Search for the cell housing the specified text and yield its [x, y] center coordinate. 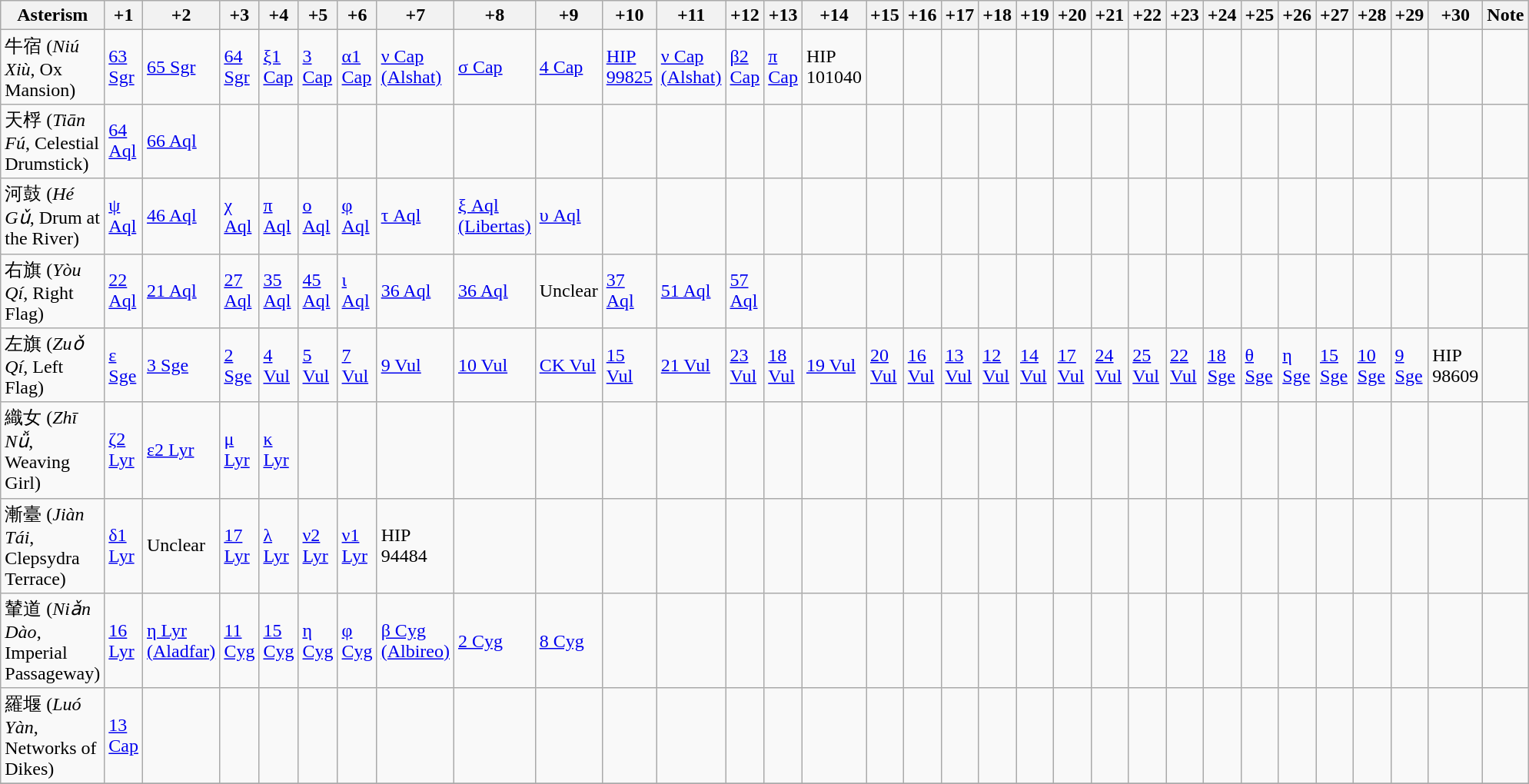
σ Cap [494, 68]
χ Aql [240, 216]
ζ2 Lyr [124, 450]
+12 [745, 15]
HIP 98609 [1456, 366]
9 Vul [415, 366]
HIP 99825 [629, 68]
3 Cap [318, 68]
+26 [1298, 15]
57 Aql [745, 291]
+23 [1184, 15]
π Cap [783, 68]
右旗 (Yòu Qí, Right Flag) [52, 291]
16 Lyr [124, 641]
46 Aql [181, 216]
+20 [1072, 15]
21 Aql [181, 291]
τ Aql [415, 216]
+3 [240, 15]
κ Lyr [278, 450]
8 Cyg [569, 641]
+4 [278, 15]
+17 [959, 15]
+25 [1259, 15]
5 Vul [318, 366]
+30 [1456, 15]
14 Vul [1035, 366]
25 Vul [1147, 366]
ν2 Lyr [318, 546]
+22 [1147, 15]
羅堰 (Luó Yàn, Networks of Dikes) [52, 736]
15 Cyg [278, 641]
21 Vul [691, 366]
η Cyg [318, 641]
2 Cyg [494, 641]
+29 [1410, 15]
+16 [922, 15]
35 Aql [278, 291]
20 Vul [884, 366]
ε Sge [124, 366]
64 Aql [124, 141]
+27 [1335, 15]
δ1 Lyr [124, 546]
65 Sgr [181, 68]
16 Vul [922, 366]
河鼓 (Hé Gǔ, Drum at the River) [52, 216]
+28 [1371, 15]
φ Aql [357, 216]
19 Vul [833, 366]
漸臺 (Jiàn Tái, Clepsydra Terrace) [52, 546]
+24 [1222, 15]
Asterism [52, 15]
HIP 101040 [833, 68]
天桴 (Tiān Fú, Celestial Drumstick) [52, 141]
ι Aql [357, 291]
β Cyg (Albireo) [415, 641]
4 Cap [569, 68]
λ Lyr [278, 546]
+19 [1035, 15]
織女 (Zhī Nǚ, Weaving Girl) [52, 450]
15 Sge [1335, 366]
HIP 94484 [415, 546]
+15 [884, 15]
CK Vul [569, 366]
+2 [181, 15]
ψ Aql [124, 216]
66 Aql [181, 141]
ε2 Lyr [181, 450]
υ Aql [569, 216]
θ Sge [1259, 366]
π Aql [278, 216]
63 Sgr [124, 68]
+8 [494, 15]
18 Vul [783, 366]
+13 [783, 15]
10 Sge [1371, 366]
7 Vul [357, 366]
13 Cap [124, 736]
ο Aql [318, 216]
η Lyr (Aladfar) [181, 641]
3 Sge [181, 366]
ξ Aql (Libertas) [494, 216]
α1 Cap [357, 68]
左旗 (Zuǒ Qí, Left Flag) [52, 366]
22 Vul [1184, 366]
15 Vul [629, 366]
ν1 Lyr [357, 546]
+11 [691, 15]
17 Vul [1072, 366]
51 Aql [691, 291]
η Sge [1298, 366]
輦道 (Niǎn Dào, Imperial Passageway) [52, 641]
+10 [629, 15]
牛宿 (Niú Xiù, Ox Mansion) [52, 68]
φ Cyg [357, 641]
+18 [998, 15]
+1 [124, 15]
+9 [569, 15]
Note [1505, 15]
ξ1 Cap [278, 68]
+5 [318, 15]
10 Vul [494, 366]
2 Sge [240, 366]
4 Vul [278, 366]
22 Aql [124, 291]
+14 [833, 15]
18 Sge [1222, 366]
12 Vul [998, 366]
11 Cyg [240, 641]
μ Lyr [240, 450]
17 Lyr [240, 546]
27 Aql [240, 291]
β2 Cap [745, 68]
24 Vul [1110, 366]
+7 [415, 15]
64 Sgr [240, 68]
13 Vul [959, 366]
45 Aql [318, 291]
+6 [357, 15]
+21 [1110, 15]
23 Vul [745, 366]
37 Aql [629, 291]
9 Sge [1410, 366]
